Capture the cell that displays the provided text and extract its [X, Y] central coordinate. 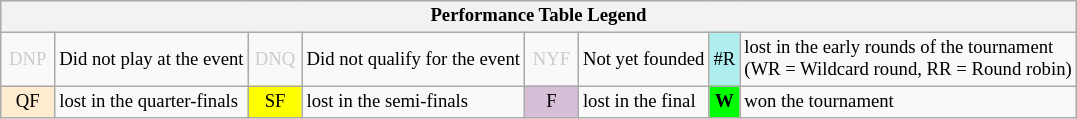
Performance Table Legend [538, 16]
#R [724, 60]
SF [275, 102]
lost in the final [643, 102]
Did not qualify for the event [413, 60]
lost in the early rounds of the tournament(WR = Wildcard round, RR = Round robin) [908, 60]
Did not play at the event [152, 60]
F [551, 102]
lost in the semi-finals [413, 102]
QF [28, 102]
W [724, 102]
DNP [28, 60]
won the tournament [908, 102]
lost in the quarter-finals [152, 102]
DNQ [275, 60]
NYF [551, 60]
Not yet founded [643, 60]
